Identify which cell holds the provided text, then report its [X, Y] central coordinate. 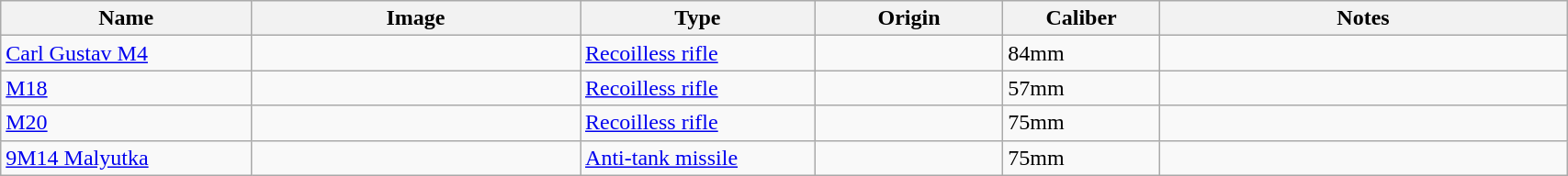
Anti-tank missile [698, 158]
Image [416, 18]
M20 [127, 123]
Caliber [1081, 18]
Carl Gustav M4 [127, 53]
Origin [909, 18]
M18 [127, 88]
84mm [1081, 53]
Type [698, 18]
Name [127, 18]
57mm [1081, 88]
Notes [1363, 18]
9M14 Malyutka [127, 158]
